Provide the (x, y) coordinate of the cell's center where the given text is located.  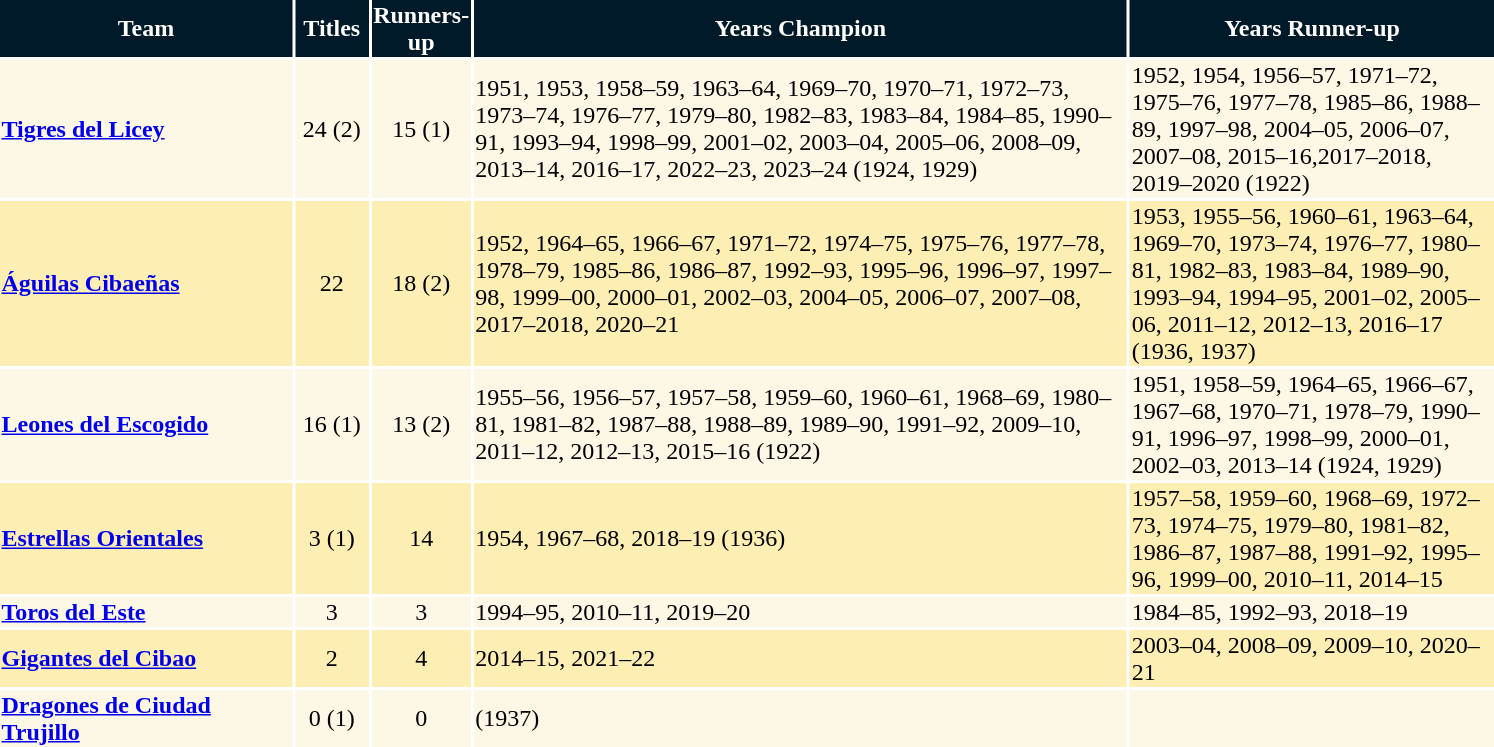
Toros del Este (146, 612)
4 (422, 658)
Years Runner-up (1312, 28)
(1937) (801, 718)
Years Champion (801, 28)
1957–58, 1959–60, 1968–69, 1972–73, 1974–75, 1979–80, 1981–82, 1986–87, 1987–88, 1991–92, 1995–96, 1999–00, 2010–11, 2014–15 (1312, 538)
24 (2) (332, 129)
Águilas Cibaeñas (146, 284)
1984–85, 1992–93, 2018–19 (1312, 612)
Tigres del Licey (146, 129)
15 (1) (422, 129)
14 (422, 538)
3 (1) (332, 538)
1952, 1954, 1956–57, 1971–72, 1975–76, 1977–78, 1985–86, 1988–89, 1997–98, 2004–05, 2006–07, 2007–08, 2015–16,2017–2018, 2019–2020 (1922) (1312, 129)
16 (1) (332, 424)
Leones del Escogido (146, 424)
1994–95, 2010–11, 2019–20 (801, 612)
1955–56, 1956–57, 1957–58, 1959–60, 1960–61, 1968–69, 1980–81, 1981–82, 1987–88, 1988–89, 1989–90, 1991–92, 2009–10, 2011–12, 2012–13, 2015–16 (1922) (801, 424)
Titles (332, 28)
2014–15, 2021–22 (801, 658)
2 (332, 658)
0 (1) (332, 718)
1951, 1958–59, 1964–65, 1966–67, 1967–68, 1970–71, 1978–79, 1990–91, 1996–97, 1998–99, 2000–01, 2002–03, 2013–14 (1924, 1929) (1312, 424)
1954, 1967–68, 2018–19 (1936) (801, 538)
13 (2) (422, 424)
22 (332, 284)
0 (422, 718)
Gigantes del Cibao (146, 658)
18 (2) (422, 284)
Team (146, 28)
Dragones de Ciudad Trujillo (146, 718)
Runners-up (422, 28)
2003–04, 2008–09, 2009–10, 2020–21 (1312, 658)
Estrellas Orientales (146, 538)
